Capture the cell that displays the provided text and extract its [X, Y] central coordinate. 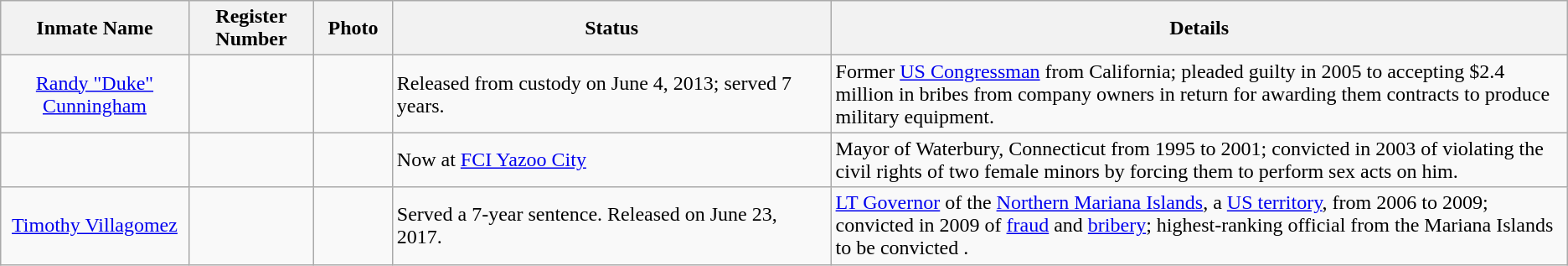
Now at FCI Yazoo City [611, 159]
Released from custody on June 4, 2013; served 7 years. [611, 94]
Photo [353, 29]
Inmate Name [95, 29]
Timothy Villagomez [95, 226]
Register Number [251, 29]
Served a 7-year sentence. Released on June 23, 2017. [611, 226]
Randy "Duke" Cunningham [95, 94]
Status [611, 29]
Details [1199, 29]
